Return the [x, y] coordinate for the center point of the cell that contains the specified text.  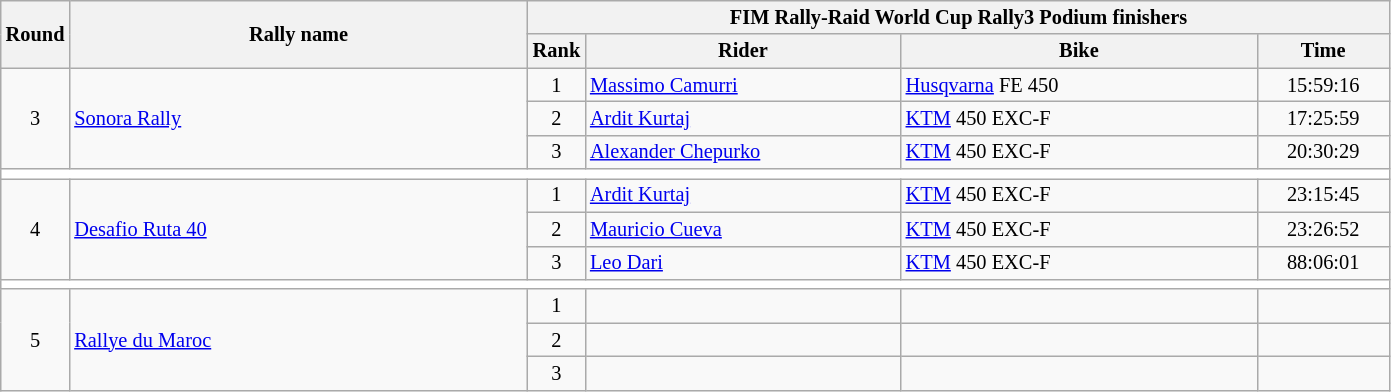
Massimo Camurri [743, 85]
88:06:01 [1323, 263]
23:26:52 [1323, 229]
Sonora Rally [298, 118]
23:15:45 [1323, 195]
Rank [556, 51]
5 [36, 340]
Bike [1079, 51]
4 [36, 228]
FIM Rally-Raid World Cup Rally3 Podium finishers [958, 17]
Rally name [298, 34]
20:30:29 [1323, 152]
Leo Dari [743, 263]
Alexander Chepurko [743, 152]
Time [1323, 51]
Mauricio Cueva [743, 229]
Round [36, 34]
Rallye du Maroc [298, 340]
Desafio Ruta 40 [298, 228]
Rider [743, 51]
17:25:59 [1323, 118]
Husqvarna FE 450 [1079, 85]
15:59:16 [1323, 85]
